Locate the cell with the specified text and output its (x, y) center coordinate. 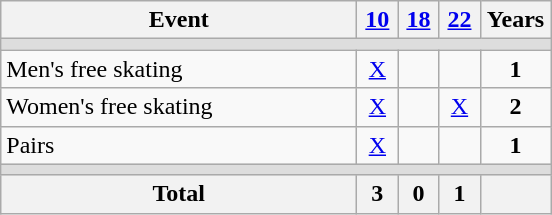
0 (418, 194)
Women's free skating (179, 107)
Pairs (179, 145)
Total (179, 194)
18 (418, 20)
Men's free skating (179, 69)
22 (460, 20)
3 (378, 194)
2 (516, 107)
Years (516, 20)
Event (179, 20)
10 (378, 20)
